Scan for the cell matching the given text and deliver its [x, y] coordinate at center. 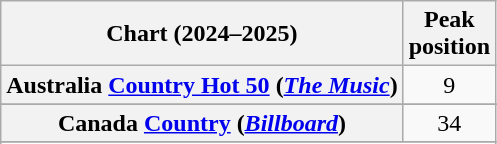
9 [449, 85]
Australia Country Hot 50 (The Music) [202, 85]
34 [449, 123]
Peakposition [449, 34]
Chart (2024–2025) [202, 34]
Canada Country (Billboard) [202, 123]
